Pinpoint the cell where the given text exists, returning its (X, Y) midpoint coordinate. 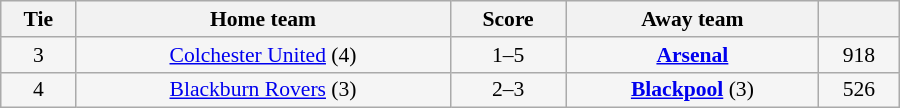
Blackburn Rovers (3) (263, 90)
Away team (692, 19)
Colchester United (4) (263, 55)
2–3 (508, 90)
Blackpool (3) (692, 90)
Tie (38, 19)
3 (38, 55)
4 (38, 90)
1–5 (508, 55)
Arsenal (692, 55)
Home team (263, 19)
526 (860, 90)
918 (860, 55)
Score (508, 19)
